Output the (x, y) coordinate of the center of the cell containing the given text.  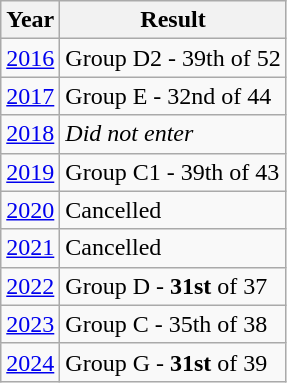
2021 (30, 248)
Group D - 31st of 37 (173, 286)
2023 (30, 324)
Result (173, 20)
2024 (30, 362)
2019 (30, 172)
Group G - 31st of 39 (173, 362)
Group C - 35th of 38 (173, 324)
Group C1 - 39th of 43 (173, 172)
2018 (30, 134)
2017 (30, 96)
2016 (30, 58)
Group E - 32nd of 44 (173, 96)
2020 (30, 210)
2022 (30, 286)
Group D2 - 39th of 52 (173, 58)
Year (30, 20)
Did not enter (173, 134)
